Provide the [x, y] coordinate of the cell's center where the given text is located.  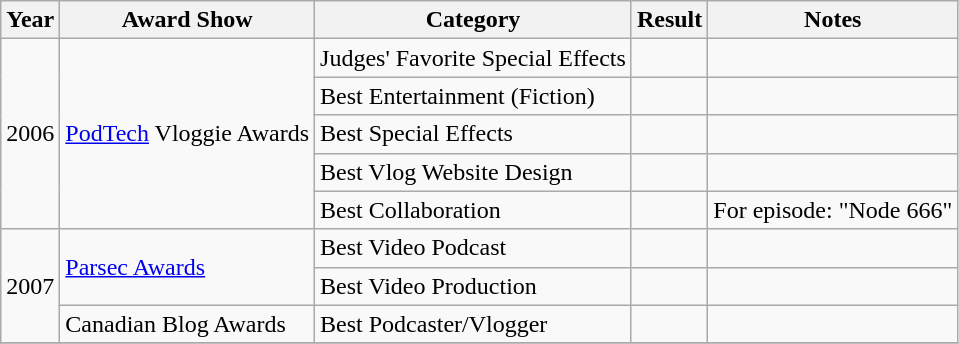
Best Special Effects [474, 134]
Result [669, 20]
2006 [30, 134]
Notes [833, 20]
2007 [30, 286]
Best Entertainment (Fiction) [474, 96]
Best Collaboration [474, 210]
Best Podcaster/Vlogger [474, 324]
Best Video Production [474, 286]
Best Vlog Website Design [474, 172]
Canadian Blog Awards [188, 324]
Parsec Awards [188, 267]
Year [30, 20]
Best Video Podcast [474, 248]
Category [474, 20]
Judges' Favorite Special Effects [474, 58]
Award Show [188, 20]
PodTech Vloggie Awards [188, 134]
For episode: "Node 666" [833, 210]
